Return (x, y) of the center of cell containing provided text 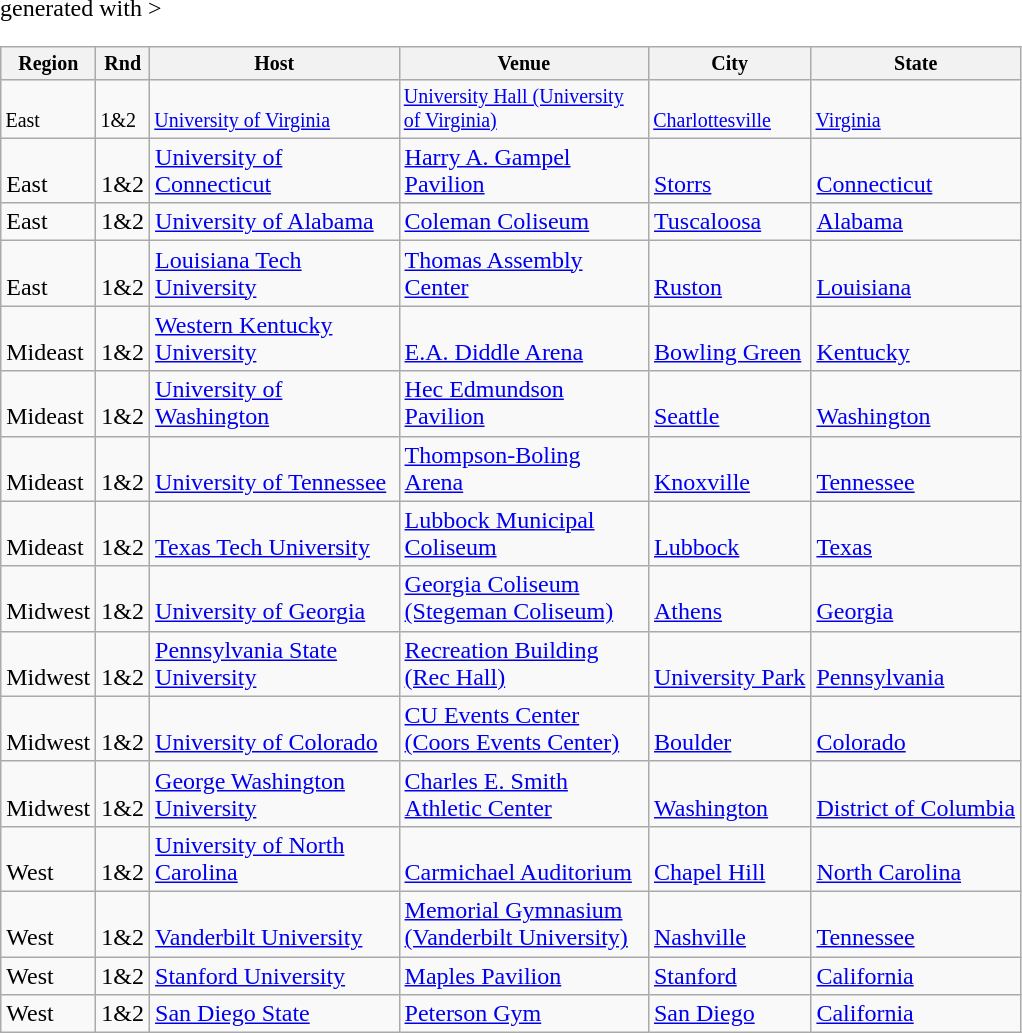
San Diego State (274, 1014)
Connecticut (916, 170)
Lubbock Municipal Coliseum (524, 534)
Peterson Gym (524, 1014)
University of Virginia (274, 108)
University of Connecticut (274, 170)
University of Georgia (274, 598)
Carmichael Auditorium (524, 858)
Stanford (729, 975)
Maples Pavilion (524, 975)
University of Alabama (274, 222)
Host (274, 64)
Thompson-Boling Arena (524, 468)
Pennsylvania (916, 664)
Texas Tech University (274, 534)
Coleman Coliseum (524, 222)
Knoxville (729, 468)
Charlottesville (729, 108)
University of Washington (274, 404)
Pennsylvania State University (274, 664)
Charles E. Smith Athletic Center (524, 794)
Vanderbilt University (274, 924)
George Washington University (274, 794)
Rnd (123, 64)
District of Columbia (916, 794)
Georgia (916, 598)
Hec Edmundson Pavilion (524, 404)
Bowling Green (729, 338)
Region (48, 64)
Recreation Building (Rec Hall) (524, 664)
State (916, 64)
Texas (916, 534)
City (729, 64)
Boulder (729, 728)
Venue (524, 64)
University of Tennessee (274, 468)
Virginia (916, 108)
Louisiana (916, 274)
Lubbock (729, 534)
CU Events Center (Coors Events Center) (524, 728)
San Diego (729, 1014)
Thomas Assembly Center (524, 274)
Chapel Hill (729, 858)
University Park (729, 664)
University of North Carolina (274, 858)
Tuscaloosa (729, 222)
Athens (729, 598)
E.A. Diddle Arena (524, 338)
Seattle (729, 404)
Georgia Coliseum (Stegeman Coliseum) (524, 598)
Western Kentucky University (274, 338)
Stanford University (274, 975)
Storrs (729, 170)
Colorado (916, 728)
Alabama (916, 222)
Ruston (729, 274)
Nashville (729, 924)
Memorial Gymnasium (Vanderbilt University) (524, 924)
Kentucky (916, 338)
Louisiana Tech University (274, 274)
University of Colorado (274, 728)
North Carolina (916, 858)
Harry A. Gampel Pavilion (524, 170)
University Hall (University of Virginia) (524, 108)
